Search for the cell housing the specified text and yield its [x, y] center coordinate. 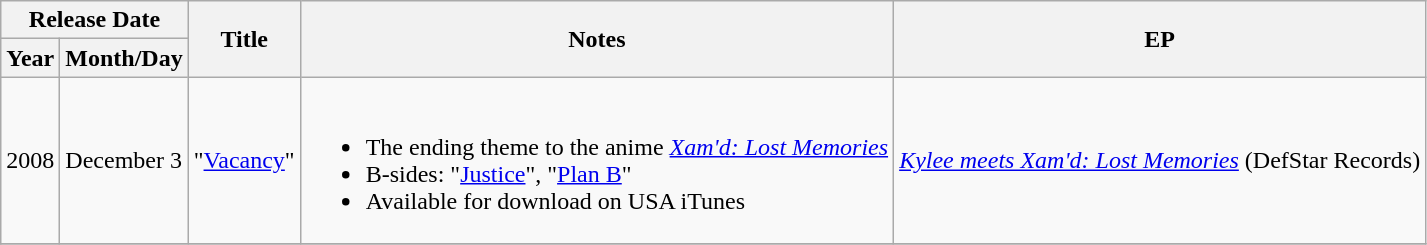
"Vacancy" [244, 160]
Kylee meets Xam'd: Lost Memories (DefStar Records) [1160, 160]
Notes [596, 39]
Title [244, 39]
Release Date [94, 20]
2008 [30, 160]
December 3 [124, 160]
Month/Day [124, 58]
Year [30, 58]
The ending theme to the anime Xam'd: Lost MemoriesB-sides: "Justice", "Plan B"Available for download on USA iTunes [596, 160]
EP [1160, 39]
